Return [X, Y] of the center of cell containing provided text 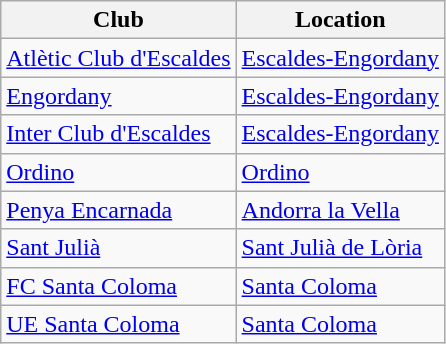
Club [118, 20]
Engordany [118, 96]
UE Santa Coloma [118, 324]
FC Santa Coloma [118, 286]
Sant Julià de Lòria [340, 248]
Atlètic Club d'Escaldes [118, 58]
Inter Club d'Escaldes [118, 134]
Andorra la Vella [340, 210]
Sant Julià [118, 248]
Location [340, 20]
Penya Encarnada [118, 210]
